Scan for the cell matching the given text and deliver its (x, y) coordinate at center. 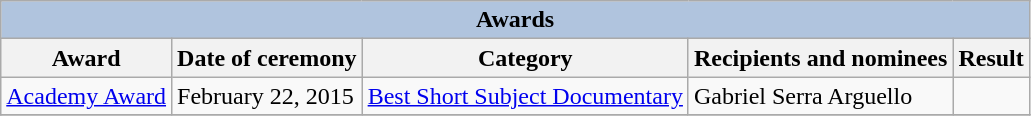
Best Short Subject Documentary (525, 96)
Recipients and nominees (820, 58)
Result (991, 58)
Gabriel Serra Arguello (820, 96)
Awards (516, 20)
Date of ceremony (268, 58)
Award (86, 58)
Academy Award (86, 96)
Category (525, 58)
February 22, 2015 (268, 96)
